From the cell containing the given text, extract its center point as (x, y) coordinate. 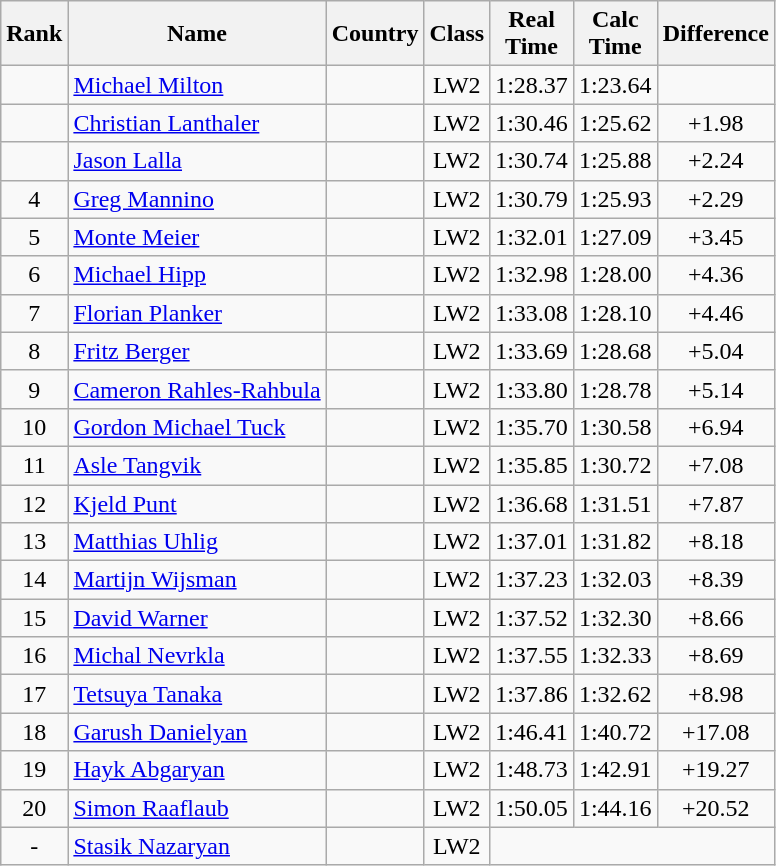
- (34, 846)
1:32.62 (615, 694)
Asle Tangvik (197, 465)
1:44.16 (615, 808)
1:25.62 (615, 123)
1:37.01 (532, 542)
1:42.91 (615, 770)
18 (34, 732)
1:30.72 (615, 465)
+5.04 (716, 351)
Simon Raaflaub (197, 808)
+19.27 (716, 770)
+8.39 (716, 580)
1:28.10 (615, 313)
David Warner (197, 618)
1:30.46 (532, 123)
+5.14 (716, 389)
1:23.64 (615, 85)
Kjeld Punt (197, 503)
1:32.33 (615, 656)
+8.18 (716, 542)
+8.69 (716, 656)
+8.98 (716, 694)
1:32.98 (532, 275)
4 (34, 199)
+4.46 (716, 313)
+17.08 (716, 732)
20 (34, 808)
1:36.68 (532, 503)
Name (197, 34)
Cameron Rahles-Rahbula (197, 389)
14 (34, 580)
1:50.05 (532, 808)
1:37.52 (532, 618)
1:37.55 (532, 656)
1:31.51 (615, 503)
1:28.78 (615, 389)
8 (34, 351)
CalcTime (615, 34)
1:25.88 (615, 161)
1:27.09 (615, 237)
Greg Mannino (197, 199)
17 (34, 694)
7 (34, 313)
1:32.30 (615, 618)
1:28.37 (532, 85)
1:40.72 (615, 732)
1:28.00 (615, 275)
+3.45 (716, 237)
+20.52 (716, 808)
+2.29 (716, 199)
+2.24 (716, 161)
1:33.80 (532, 389)
Christian Lanthaler (197, 123)
13 (34, 542)
1:48.73 (532, 770)
15 (34, 618)
+1.98 (716, 123)
9 (34, 389)
Martijn Wijsman (197, 580)
Gordon Michael Tuck (197, 427)
Difference (716, 34)
1:30.58 (615, 427)
1:32.01 (532, 237)
Michael Hipp (197, 275)
10 (34, 427)
Michal Nevrkla (197, 656)
Matthias Uhlig (197, 542)
RealTime (532, 34)
+8.66 (716, 618)
1:35.85 (532, 465)
Tetsuya Tanaka (197, 694)
Jason Lalla (197, 161)
19 (34, 770)
16 (34, 656)
Stasik Nazaryan (197, 846)
6 (34, 275)
1:46.41 (532, 732)
12 (34, 503)
Monte Meier (197, 237)
1:32.03 (615, 580)
Rank (34, 34)
1:31.82 (615, 542)
Michael Milton (197, 85)
Fritz Berger (197, 351)
1:33.69 (532, 351)
+7.08 (716, 465)
Florian Planker (197, 313)
Garush Danielyan (197, 732)
1:30.79 (532, 199)
1:28.68 (615, 351)
+4.36 (716, 275)
Hayk Abgaryan (197, 770)
1:37.86 (532, 694)
1:33.08 (532, 313)
1:30.74 (532, 161)
5 (34, 237)
1:37.23 (532, 580)
1:25.93 (615, 199)
Country (375, 34)
+7.87 (716, 503)
1:35.70 (532, 427)
+6.94 (716, 427)
Class (457, 34)
11 (34, 465)
